Output the (X, Y) coordinate of the center of the cell containing the given text.  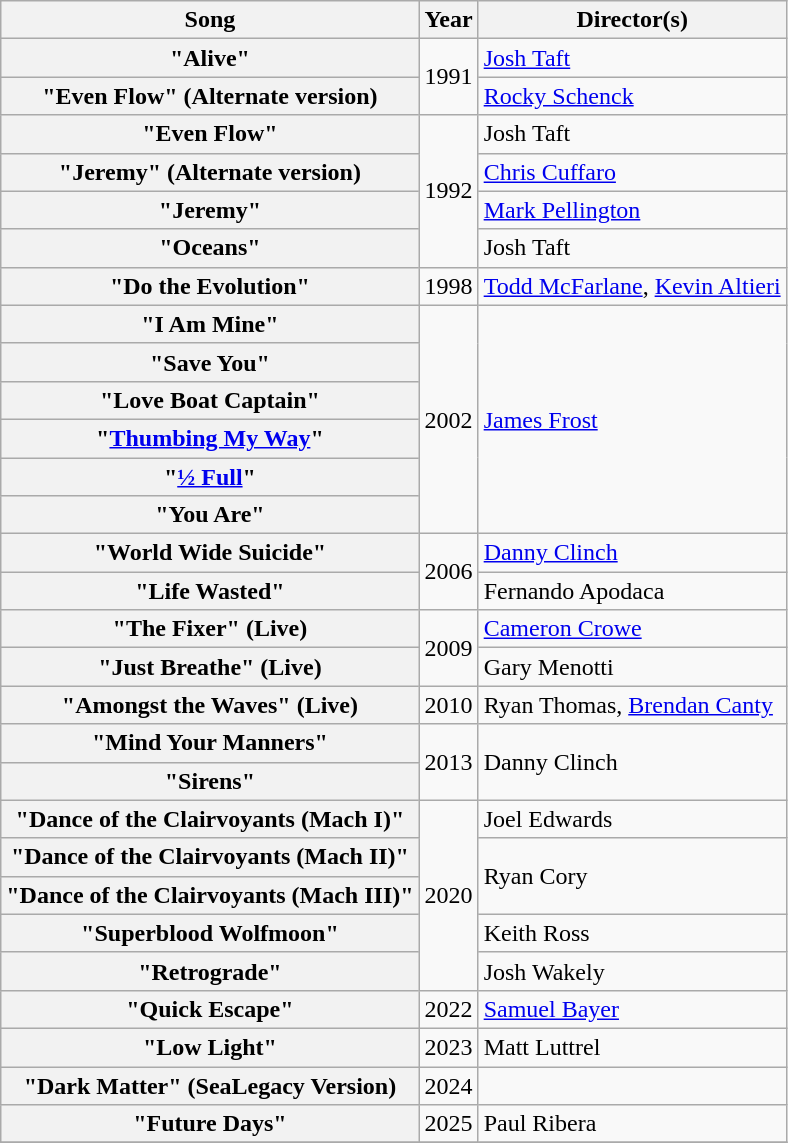
"Amongst the Waves" (Live) (210, 705)
2020 (448, 895)
Director(s) (632, 20)
Todd McFarlane, Kevin Altieri (632, 286)
"Do the Evolution" (210, 286)
1998 (448, 286)
"Dance of the Clairvoyants (Mach III)" (210, 895)
"Just Breathe" (Live) (210, 667)
"½ Full" (210, 477)
2024 (448, 1085)
"Superblood Wolfmoon" (210, 933)
"Retrograde" (210, 971)
"Save You" (210, 362)
Paul Ribera (632, 1124)
1992 (448, 191)
2025 (448, 1124)
"I Am Mine" (210, 324)
James Frost (632, 419)
"Thumbing My Way" (210, 438)
Song (210, 20)
"Alive" (210, 58)
"Jeremy" (Alternate version) (210, 172)
Samuel Bayer (632, 1009)
Fernando Apodaca (632, 591)
"Even Flow" (Alternate version) (210, 96)
Josh Wakely (632, 971)
"Dance of the Clairvoyants (Mach I)" (210, 819)
Joel Edwards (632, 819)
1991 (448, 77)
Ryan Thomas, Brendan Canty (632, 705)
"Jeremy" (210, 210)
2023 (448, 1047)
Ryan Cory (632, 876)
Chris Cuffaro (632, 172)
Rocky Schenck (632, 96)
"You Are" (210, 515)
"Quick Escape" (210, 1009)
"Love Boat Captain" (210, 400)
"Life Wasted" (210, 591)
"Even Flow" (210, 134)
2013 (448, 762)
2010 (448, 705)
"Dance of the Clairvoyants (Mach II)" (210, 857)
"Dark Matter" (SeaLegacy Version) (210, 1085)
Cameron Crowe (632, 629)
2022 (448, 1009)
Keith Ross (632, 933)
"Future Days" (210, 1124)
"Low Light" (210, 1047)
"Sirens" (210, 781)
"The Fixer" (Live) (210, 629)
Mark Pellington (632, 210)
2006 (448, 572)
"Mind Your Manners" (210, 743)
Gary Menotti (632, 667)
"World Wide Suicide" (210, 553)
"Oceans" (210, 248)
2009 (448, 648)
Year (448, 20)
2002 (448, 419)
Matt Luttrel (632, 1047)
